Find where the given text appears and provide that cell's center as (X, Y) coordinate. 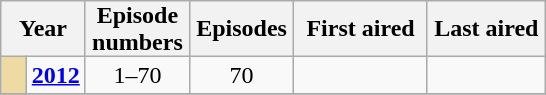
70 (241, 75)
First aired (361, 29)
1–70 (137, 75)
Episodes (241, 29)
Episodenumbers (137, 29)
Year (44, 29)
2012 (56, 75)
Last aired (486, 29)
